Identify which cell holds the provided text, then report its (x, y) central coordinate. 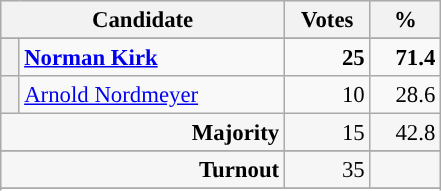
28.6 (406, 95)
15 (327, 133)
42.8 (406, 133)
Turnout (143, 170)
25 (327, 58)
71.4 (406, 58)
Majority (143, 133)
35 (327, 170)
10 (327, 95)
Arnold Nordmeyer (152, 95)
Candidate (143, 20)
Votes (327, 20)
Norman Kirk (152, 58)
% (406, 20)
